Provide the (X, Y) coordinate of the cell's center where the given text is located.  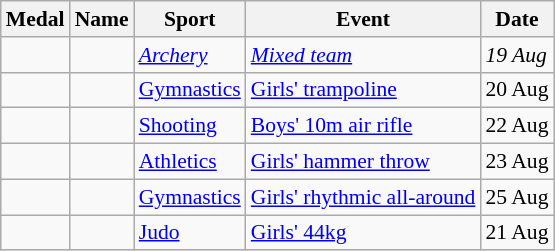
Event (364, 19)
23 Aug (516, 162)
Mixed team (364, 55)
Sport (190, 19)
Girls' 44kg (364, 233)
20 Aug (516, 90)
Name (102, 19)
19 Aug (516, 55)
25 Aug (516, 197)
Shooting (190, 126)
Medal (36, 19)
Archery (190, 55)
Girls' trampoline (364, 90)
22 Aug (516, 126)
Athletics (190, 162)
Judo (190, 233)
Date (516, 19)
Boys' 10m air rifle (364, 126)
21 Aug (516, 233)
Girls' rhythmic all-around (364, 197)
Girls' hammer throw (364, 162)
